For the text-containing cell, return its midpoint in (X, Y) coordinate format. 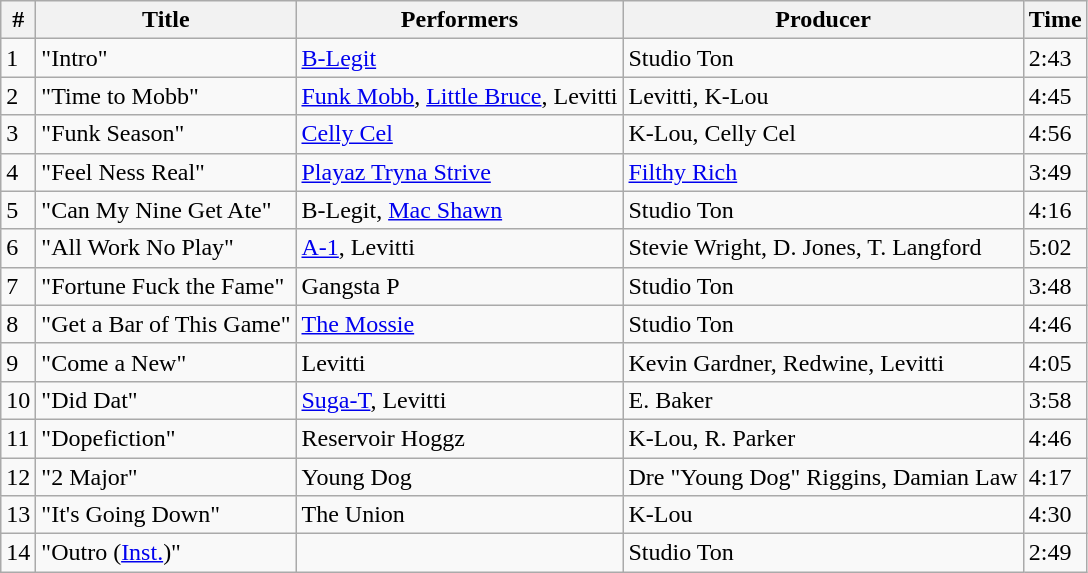
Playaz Tryna Strive (460, 172)
4:16 (1055, 210)
3:49 (1055, 172)
Celly Cel (460, 134)
K-Lou (823, 515)
Funk Mobb, Little Bruce, Levitti (460, 96)
Performers (460, 20)
2:49 (1055, 553)
"All Work No Play" (166, 248)
Dre "Young Dog" Riggins, Damian Law (823, 477)
"Come a New" (166, 362)
B-Legit, Mac Shawn (460, 210)
E. Baker (823, 400)
14 (18, 553)
10 (18, 400)
A-1, Levitti (460, 248)
Kevin Gardner, Redwine, Levitti (823, 362)
4:17 (1055, 477)
Title (166, 20)
4:45 (1055, 96)
"Intro" (166, 58)
"It's Going Down" (166, 515)
6 (18, 248)
Young Dog (460, 477)
"Outro (Inst.)" (166, 553)
3 (18, 134)
K-Lou, Celly Cel (823, 134)
3:48 (1055, 286)
K-Lou, R. Parker (823, 438)
5 (18, 210)
Producer (823, 20)
"Did Dat" (166, 400)
"Funk Season" (166, 134)
5:02 (1055, 248)
4 (18, 172)
3:58 (1055, 400)
"2 Major" (166, 477)
2:43 (1055, 58)
Reservoir Hoggz (460, 438)
Levitti, K-Lou (823, 96)
11 (18, 438)
12 (18, 477)
# (18, 20)
Suga-T, Levitti (460, 400)
B-Legit (460, 58)
9 (18, 362)
Filthy Rich (823, 172)
Stevie Wright, D. Jones, T. Langford (823, 248)
"Can My Nine Get Ate" (166, 210)
"Fortune Fuck the Fame" (166, 286)
The Union (460, 515)
8 (18, 324)
Time (1055, 20)
2 (18, 96)
4:05 (1055, 362)
"Feel Ness Real" (166, 172)
4:56 (1055, 134)
"Dopefiction" (166, 438)
"Time to Mobb" (166, 96)
"Get a Bar of This Game" (166, 324)
7 (18, 286)
1 (18, 58)
Levitti (460, 362)
Gangsta P (460, 286)
13 (18, 515)
The Mossie (460, 324)
4:30 (1055, 515)
